Capture the cell that displays the provided text and extract its [x, y] central coordinate. 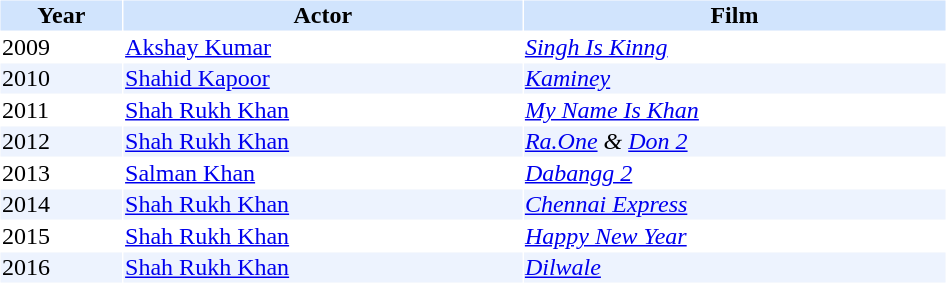
2011 [61, 110]
Year [61, 15]
Dabangg 2 [734, 173]
Ra.One & Don 2 [734, 141]
Dilwale [734, 267]
My Name Is Khan [734, 110]
2013 [61, 173]
Chennai Express [734, 205]
Kaminey [734, 79]
2014 [61, 205]
Happy New Year [734, 236]
Film [734, 15]
Akshay Kumar [323, 47]
2015 [61, 236]
Singh Is Kinng [734, 47]
2009 [61, 47]
2012 [61, 141]
Actor [323, 15]
2016 [61, 267]
Shahid Kapoor [323, 79]
Salman Khan [323, 173]
2010 [61, 79]
